Scan for the cell matching the given text and deliver its [x, y] coordinate at center. 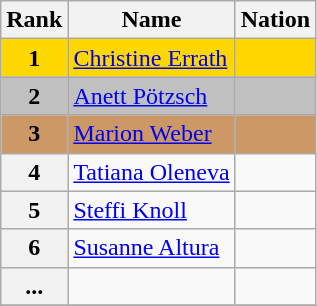
Marion Weber [152, 134]
1 [34, 58]
Rank [34, 20]
Anett Pötzsch [152, 96]
3 [34, 134]
2 [34, 96]
5 [34, 210]
Steffi Knoll [152, 210]
Susanne Altura [152, 248]
Nation [275, 20]
6 [34, 248]
... [34, 286]
Tatiana Oleneva [152, 172]
4 [34, 172]
Name [152, 20]
Christine Errath [152, 58]
